Scan for the cell matching the given text and deliver its [X, Y] coordinate at center. 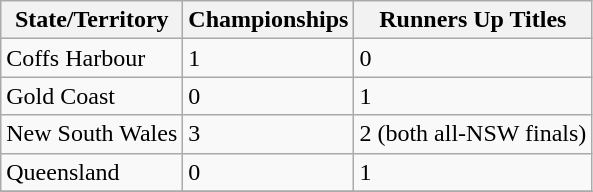
Queensland [92, 172]
2 (both all-NSW finals) [473, 134]
Gold Coast [92, 96]
New South Wales [92, 134]
3 [268, 134]
Championships [268, 20]
State/Territory [92, 20]
Coffs Harbour [92, 58]
Runners Up Titles [473, 20]
